Find where the given text appears and provide that cell's center as [X, Y] coordinate. 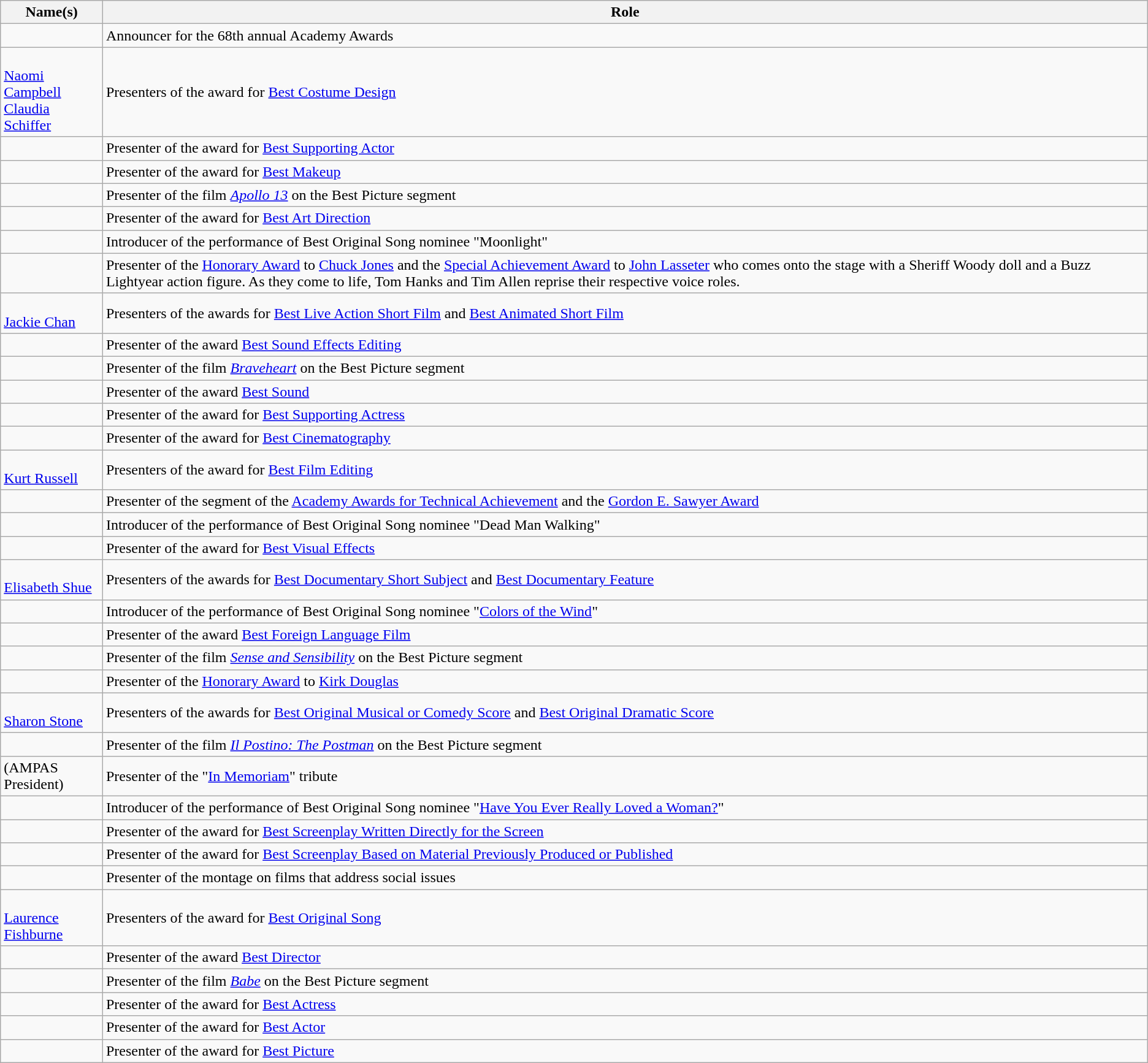
Kurt Russell [52, 470]
Presenter of the film Babe on the Best Picture segment [625, 981]
Presenter of the Honorary Award to Kirk Douglas [625, 681]
Presenter of the montage on films that address social issues [625, 878]
Presenter of the film Apollo 13 on the Best Picture segment [625, 195]
Jackie Chan [52, 313]
Role [625, 12]
Presenter of the award Best Director [625, 958]
Presenter of the "In Memoriam" tribute [625, 776]
(AMPAS President) [52, 776]
Naomi CampbellClaudia Schiffer [52, 92]
Presenter of the award for Best Screenplay Based on Material Previously Produced or Published [625, 855]
Presenter of the award for Best Art Direction [625, 218]
Introducer of the performance of Best Original Song nominee "Colors of the Wind" [625, 611]
Sharon Stone [52, 712]
Presenter of the award for Best Supporting Actor [625, 148]
Presenter of the award for Best Actor [625, 1027]
Presenter of the award for Best Makeup [625, 172]
Presenter of the award for Best Actress [625, 1004]
Elisabeth Shue [52, 580]
Presenter of the film Braveheart on the Best Picture segment [625, 368]
Introducer of the performance of Best Original Song nominee "Dead Man Walking" [625, 525]
Presenter of the award for Best Picture [625, 1051]
Presenter of the award for Best Screenplay Written Directly for the Screen [625, 831]
Presenter of the award for Best Supporting Actress [625, 415]
Presenter of the award Best Foreign Language Film [625, 634]
Introducer of the performance of Best Original Song nominee "Moonlight" [625, 242]
Presenters of the awards for Best Live Action Short Film and Best Animated Short Film [625, 313]
Announcer for the 68th annual Academy Awards [625, 36]
Presenter of the segment of the Academy Awards for Technical Achievement and the Gordon E. Sawyer Award [625, 501]
Presenter of the award Best Sound Effects Editing [625, 345]
Presenters of the award for Best Costume Design [625, 92]
Presenter of the film Sense and Sensibility on the Best Picture segment [625, 658]
Presenters of the award for Best Original Song [625, 918]
Presenter of the film Il Postino: The Postman on the Best Picture segment [625, 744]
Name(s) [52, 12]
Presenters of the awards for Best Documentary Short Subject and Best Documentary Feature [625, 580]
Introducer of the performance of Best Original Song nominee "Have You Ever Really Loved a Woman?" [625, 807]
Presenters of the award for Best Film Editing [625, 470]
Laurence Fishburne [52, 918]
Presenter of the award Best Sound [625, 392]
Presenter of the award for Best Cinematography [625, 438]
Presenter of the award for Best Visual Effects [625, 548]
Presenters of the awards for Best Original Musical or Comedy Score and Best Original Dramatic Score [625, 712]
